Output the [X, Y] coordinate of the center of the cell containing the given text.  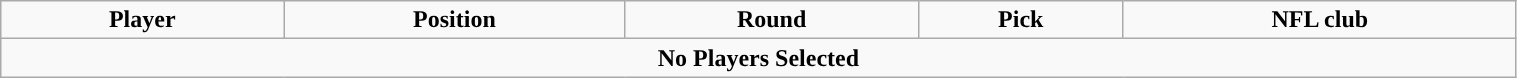
NFL club [1320, 20]
Position [454, 20]
Player [142, 20]
No Players Selected [758, 58]
Pick [1020, 20]
Round [772, 20]
